Locate the cell with the specified text and output its [x, y] center coordinate. 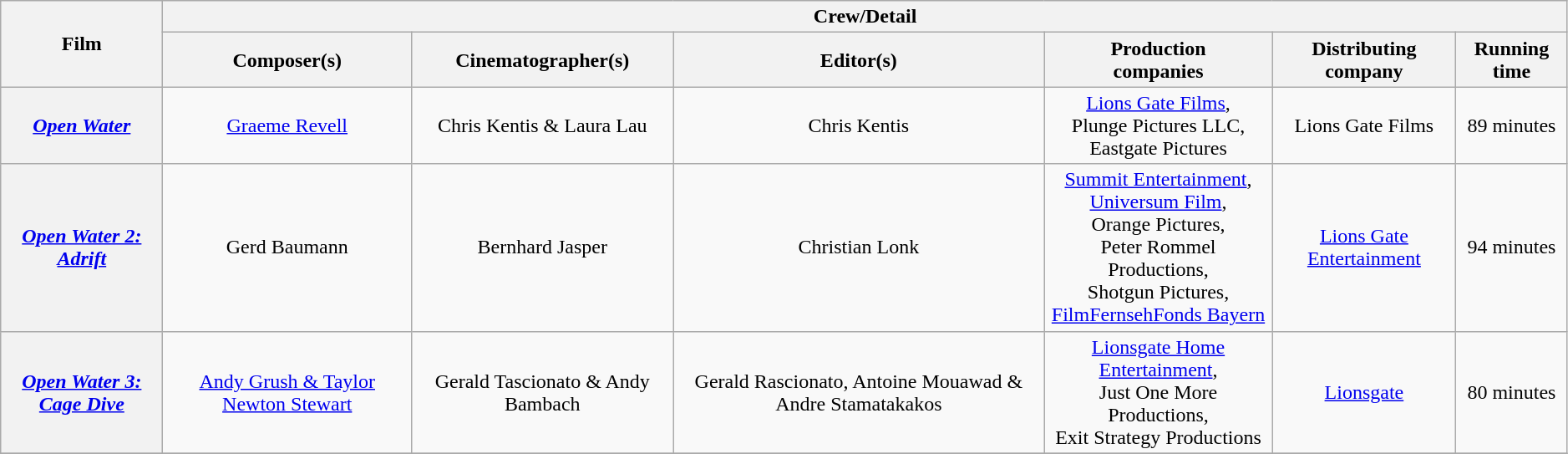
Gerald Tascionato & Andy Bambach [543, 392]
Lions Gate Entertainment [1363, 247]
Christian Lonk [859, 247]
Lionsgate Home Entertainment, Just One More Productions, Exit Strategy Productions [1158, 392]
Graeme Revell [287, 125]
Cinematographer(s) [543, 60]
Summit Entertainment, Universum Film, Orange Pictures, Peter Rommel Productions, Shotgun Pictures, FilmFernsehFonds Bayern [1158, 247]
Lions Gate Films, Plunge Pictures LLC, Eastgate Pictures [1158, 125]
Distributing company [1363, 60]
Chris Kentis & Laura Lau [543, 125]
Film [82, 43]
Bernhard Jasper [543, 247]
Running time [1512, 60]
Open Water 3: Cage Dive [82, 392]
89 minutes [1512, 125]
Lions Gate Films [1363, 125]
94 minutes [1512, 247]
Lionsgate [1363, 392]
Chris Kentis [859, 125]
80 minutes [1512, 392]
Editor(s) [859, 60]
Crew/Detail [865, 17]
Gerald Rascionato, Antoine Mouawad & Andre Stamatakakos [859, 392]
Open Water [82, 125]
Open Water 2: Adrift [82, 247]
Gerd Baumann [287, 247]
Andy Grush & Taylor Newton Stewart [287, 392]
Production companies [1158, 60]
Composer(s) [287, 60]
